From the cell containing the given text, extract its center point as [x, y] coordinate. 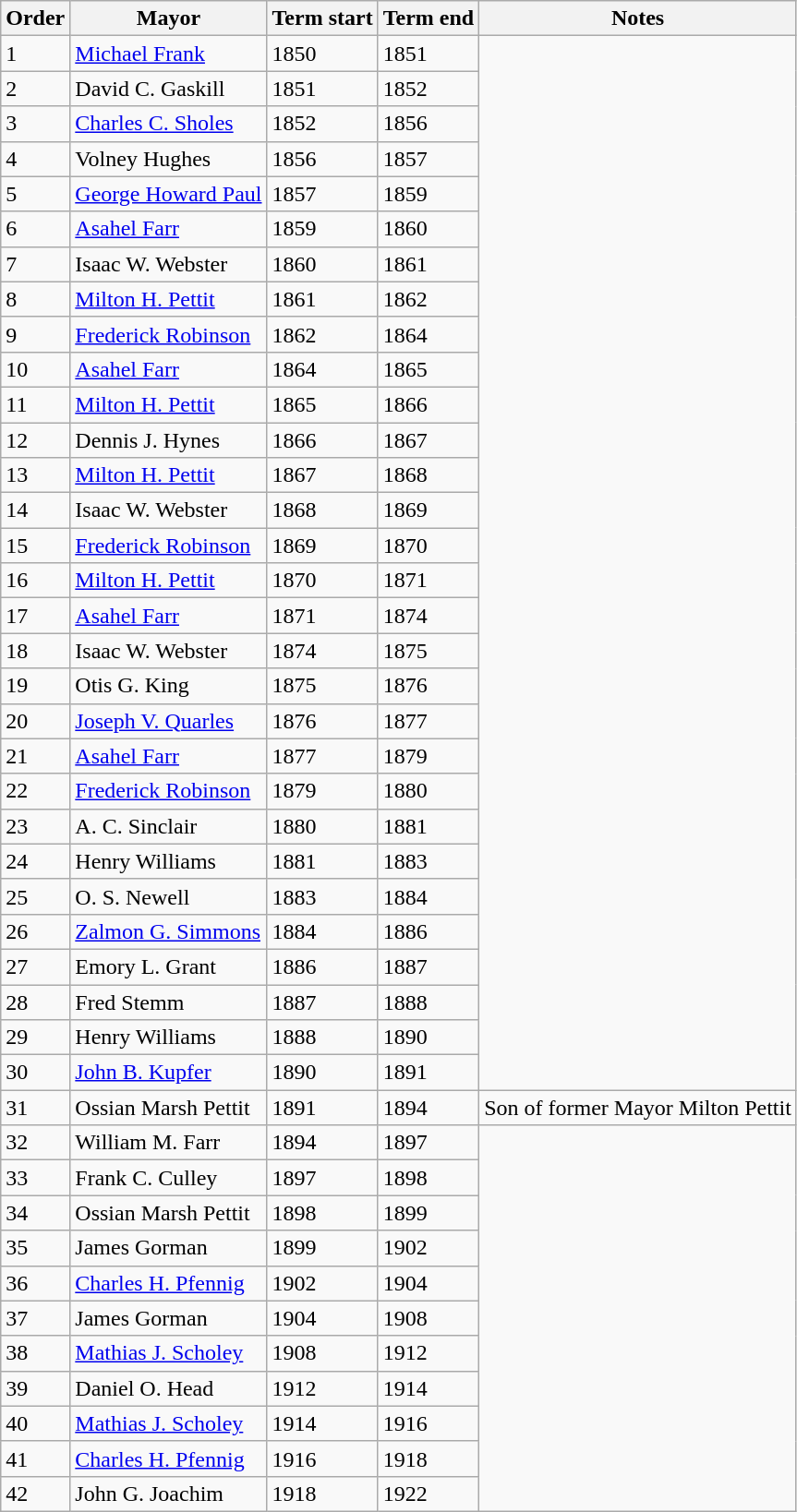
32 [35, 1143]
10 [35, 369]
24 [35, 861]
1850 [322, 54]
David C. Gaskill [168, 89]
18 [35, 651]
Notes [638, 18]
9 [35, 334]
Dennis J. Hynes [168, 440]
Volney Hughes [168, 159]
15 [35, 546]
Otis G. King [168, 686]
25 [35, 896]
Daniel O. Head [168, 1388]
42 [35, 1494]
20 [35, 721]
Term start [322, 18]
Mayor [168, 18]
7 [35, 264]
Fred Stemm [168, 1002]
26 [35, 931]
John G. Joachim [168, 1494]
2 [35, 89]
11 [35, 404]
1922 [429, 1494]
40 [35, 1423]
35 [35, 1248]
27 [35, 966]
5 [35, 194]
31 [35, 1108]
Zalmon G. Simmons [168, 931]
George Howard Paul [168, 194]
23 [35, 826]
Term end [429, 18]
Charles C. Sholes [168, 124]
38 [35, 1353]
6 [35, 229]
William M. Farr [168, 1143]
33 [35, 1178]
13 [35, 475]
4 [35, 159]
14 [35, 510]
17 [35, 616]
Son of former Mayor Milton Pettit [638, 1108]
Emory L. Grant [168, 966]
Frank C. Culley [168, 1178]
36 [35, 1283]
John B. Kupfer [168, 1073]
41 [35, 1458]
30 [35, 1073]
16 [35, 581]
39 [35, 1388]
3 [35, 124]
21 [35, 756]
1 [35, 54]
28 [35, 1002]
29 [35, 1038]
Order [35, 18]
Michael Frank [168, 54]
O. S. Newell [168, 896]
34 [35, 1213]
Joseph V. Quarles [168, 721]
19 [35, 686]
8 [35, 299]
37 [35, 1318]
12 [35, 440]
22 [35, 791]
A. C. Sinclair [168, 826]
